Find where the given text appears and provide that cell's center as (X, Y) coordinate. 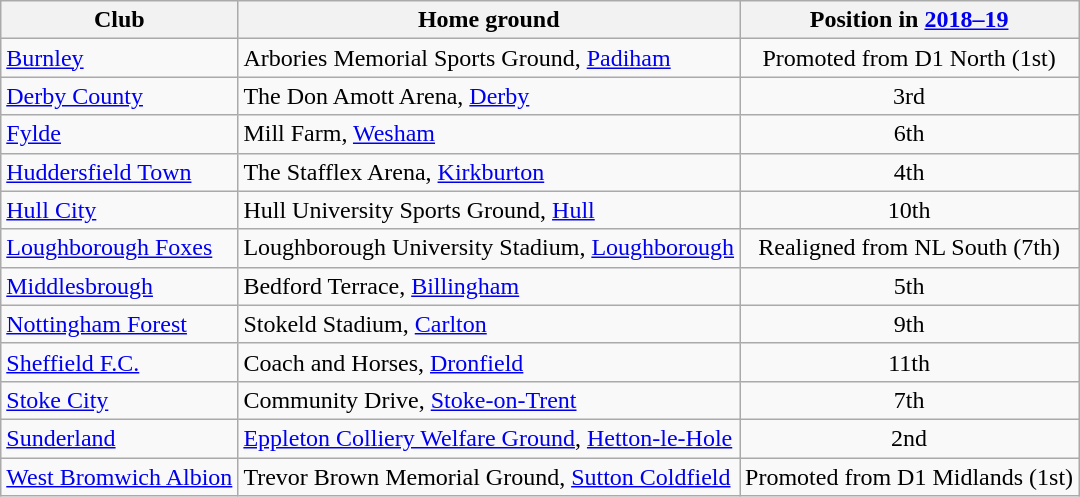
Trevor Brown Memorial Ground, Sutton Coldfield (489, 477)
Loughborough University Stadium, Loughborough (489, 248)
Burnley (120, 58)
The Don Amott Arena, Derby (489, 96)
Position in 2018–19 (910, 20)
4th (910, 172)
11th (910, 362)
Promoted from D1 North (1st) (910, 58)
Fylde (120, 134)
Hull University Sports Ground, Hull (489, 210)
Stoke City (120, 400)
Middlesbrough (120, 286)
Stokeld Stadium, Carlton (489, 324)
5th (910, 286)
7th (910, 400)
2nd (910, 438)
Hull City (120, 210)
The Stafflex Arena, Kirkburton (489, 172)
Sunderland (120, 438)
3rd (910, 96)
Bedford Terrace, Billingham (489, 286)
Club (120, 20)
Huddersfield Town (120, 172)
6th (910, 134)
10th (910, 210)
9th (910, 324)
Nottingham Forest (120, 324)
Loughborough Foxes (120, 248)
Coach and Horses, Dronfield (489, 362)
West Bromwich Albion (120, 477)
Promoted from D1 Midlands (1st) (910, 477)
Derby County (120, 96)
Community Drive, Stoke-on-Trent (489, 400)
Home ground (489, 20)
Arbories Memorial Sports Ground, Padiham (489, 58)
Sheffield F.C. (120, 362)
Realigned from NL South (7th) (910, 248)
Eppleton Colliery Welfare Ground, Hetton-le-Hole (489, 438)
Mill Farm, Wesham (489, 134)
